Locate the cell with the specified text and output its [x, y] center coordinate. 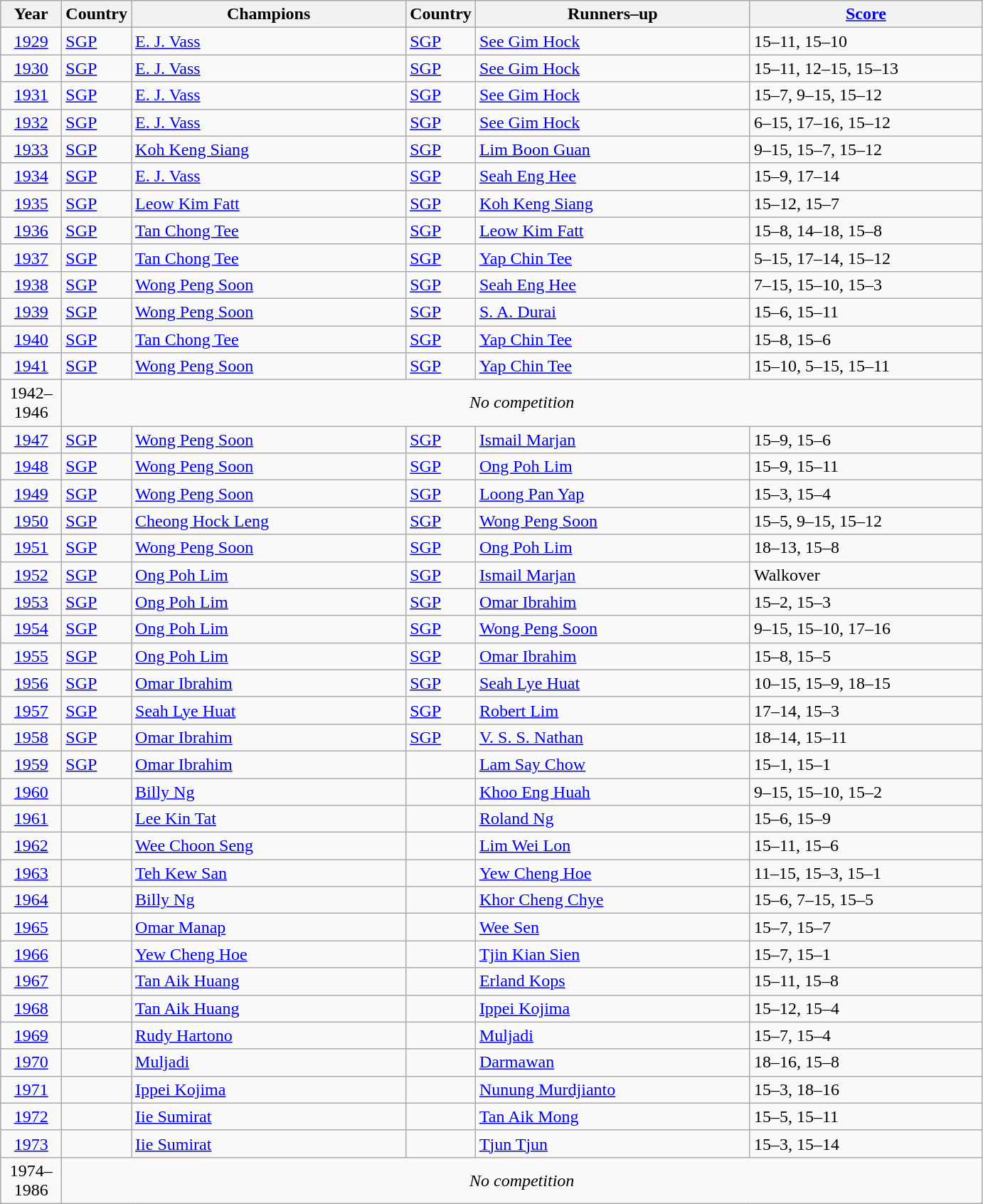
1930 [31, 68]
1940 [31, 339]
7–15, 15–10, 15–3 [866, 285]
1952 [31, 575]
Khor Cheng Chye [612, 900]
1932 [31, 122]
10–15, 15–9, 18–15 [866, 683]
1954 [31, 629]
1938 [31, 285]
Wee Choon Seng [269, 846]
Cheong Hock Leng [269, 521]
1949 [31, 494]
5–15, 17–14, 15–12 [866, 258]
11–15, 15–3, 15–1 [866, 873]
Lim Boon Guan [612, 149]
Darmawan [612, 1062]
Wee Sen [612, 927]
1964 [31, 900]
1965 [31, 927]
Lee Kin Tat [269, 819]
15–11, 12–15, 15–13 [866, 68]
15–11, 15–6 [866, 846]
1962 [31, 846]
Erland Kops [612, 981]
15–7, 15–1 [866, 954]
9–15, 15–10, 17–16 [866, 629]
15–7, 9–15, 15–12 [866, 95]
1941 [31, 366]
15–9, 17–14 [866, 176]
Robert Lim [612, 710]
1933 [31, 149]
15–8, 15–5 [866, 656]
15–6, 15–11 [866, 312]
15–6, 15–9 [866, 819]
Nunung Murdjianto [612, 1089]
1931 [31, 95]
Tjun Tjun [612, 1144]
1971 [31, 1089]
15–6, 7–15, 15–5 [866, 900]
17–14, 15–3 [866, 710]
Loong Pan Yap [612, 494]
15–3, 15–4 [866, 494]
15–3, 18–16 [866, 1089]
Omar Manap [269, 927]
Rudy Hartono [269, 1035]
S. A. Durai [612, 312]
15–3, 15–14 [866, 1144]
Lam Say Chow [612, 764]
1970 [31, 1062]
1963 [31, 873]
15–10, 5–15, 15–11 [866, 366]
1956 [31, 683]
18–16, 15–8 [866, 1062]
15–12, 15–4 [866, 1008]
15–11, 15–8 [866, 981]
Tan Aik Mong [612, 1116]
1951 [31, 548]
Roland Ng [612, 819]
1960 [31, 792]
18–13, 15–8 [866, 548]
Lim Wei Lon [612, 846]
15–8, 15–6 [866, 339]
Score [866, 14]
6–15, 17–16, 15–12 [866, 122]
1957 [31, 710]
9–15, 15–10, 15–2 [866, 792]
15–5, 9–15, 15–12 [866, 521]
Teh Kew San [269, 873]
15–9, 15–11 [866, 467]
1955 [31, 656]
1929 [31, 41]
1961 [31, 819]
15–5, 15–11 [866, 1116]
1950 [31, 521]
15–8, 14–18, 15–8 [866, 231]
1937 [31, 258]
1974–1986 [31, 1180]
1942–1946 [31, 403]
Year [31, 14]
V. S. S. Nathan [612, 737]
18–14, 15–11 [866, 737]
15–11, 15–10 [866, 41]
15–2, 15–3 [866, 602]
1934 [31, 176]
9–15, 15–7, 15–12 [866, 149]
1966 [31, 954]
1948 [31, 467]
Tjin Kian Sien [612, 954]
1959 [31, 764]
Walkover [866, 575]
Khoo Eng Huah [612, 792]
1939 [31, 312]
Runners–up [612, 14]
1969 [31, 1035]
1973 [31, 1144]
1968 [31, 1008]
Champions [269, 14]
1953 [31, 602]
15–7, 15–7 [866, 927]
15–12, 15–7 [866, 204]
15–9, 15–6 [866, 440]
15–1, 15–1 [866, 764]
1947 [31, 440]
1967 [31, 981]
1935 [31, 204]
15–7, 15–4 [866, 1035]
1958 [31, 737]
1972 [31, 1116]
1936 [31, 231]
